Locate the cell with the specified text and output its [x, y] center coordinate. 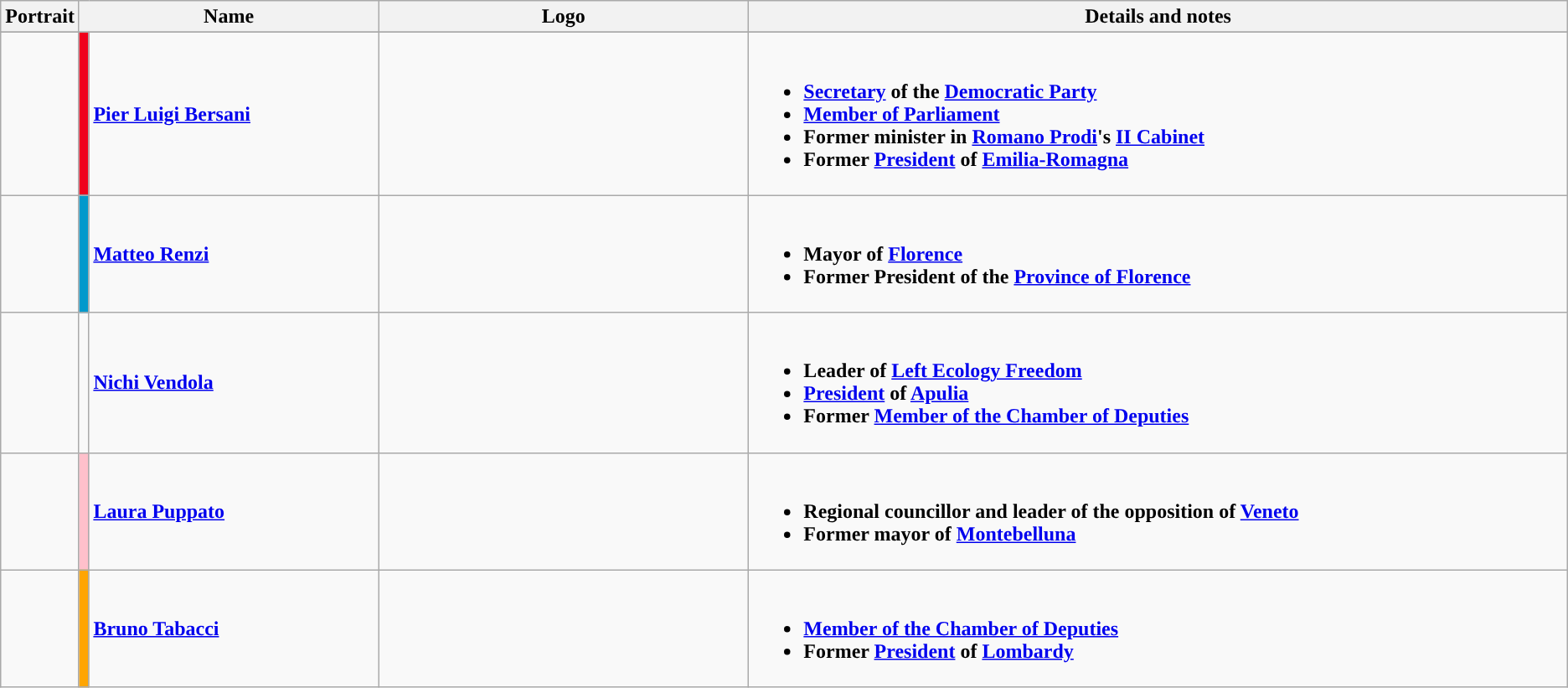
Details and notes [1158, 17]
Mayor of FlorenceFormer President of the Province of Florence [1158, 254]
Member of the Chamber of DeputiesFormer President of Lombardy [1158, 629]
Portrait [40, 17]
Logo [564, 17]
Secretary of the Democratic PartyMember of ParliamentFormer minister in Romano Prodi's II CabinetFormer President of Emilia-Romagna [1158, 114]
Pier Luigi Bersani [234, 114]
Laura Puppato [234, 511]
Regional councillor and leader of the opposition of VenetoFormer mayor of Montebelluna [1158, 511]
Name [228, 17]
Leader of Left Ecology FreedomPresident of ApuliaFormer Member of the Chamber of Deputies [1158, 382]
Matteo Renzi [234, 254]
Bruno Tabacci [234, 629]
Nichi Vendola [234, 382]
